Pinpoint the cell where the given text exists, returning its (x, y) midpoint coordinate. 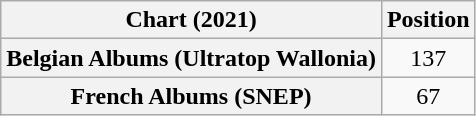
137 (428, 58)
Chart (2021) (192, 20)
Belgian Albums (Ultratop Wallonia) (192, 58)
French Albums (SNEP) (192, 96)
Position (428, 20)
67 (428, 96)
